Extract the [X, Y] coordinate from the center of the cell holding the provided text.  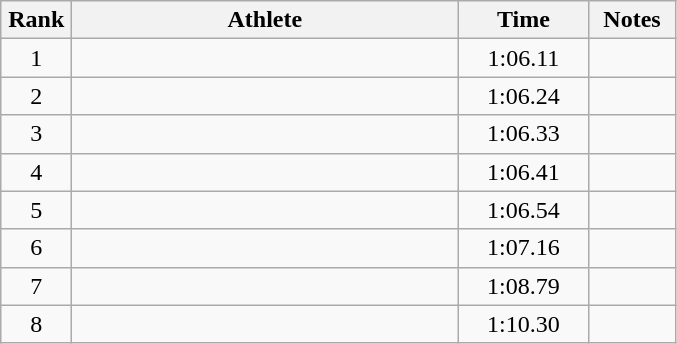
Time [524, 20]
3 [36, 134]
1:10.30 [524, 324]
Notes [632, 20]
4 [36, 172]
6 [36, 248]
1:07.16 [524, 248]
1:06.41 [524, 172]
1:08.79 [524, 286]
7 [36, 286]
1:06.11 [524, 58]
Rank [36, 20]
Athlete [265, 20]
2 [36, 96]
1:06.54 [524, 210]
8 [36, 324]
5 [36, 210]
1 [36, 58]
1:06.33 [524, 134]
1:06.24 [524, 96]
